Determine the (X, Y) coordinate at the center of the cell enclosing the given text.  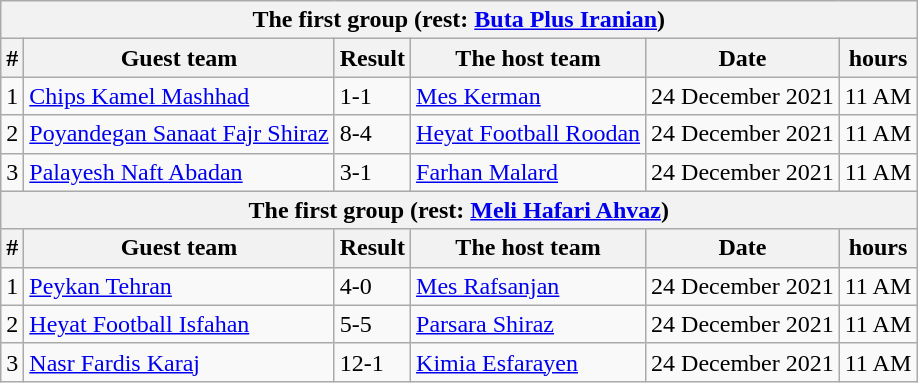
Chips Kamel Mashhad (179, 96)
Palayesh Naft Abadan (179, 172)
Kimia Esfarayen (528, 362)
Peykan Tehran (179, 286)
Mes Rafsanjan (528, 286)
12-1 (372, 362)
Nasr Fardis Karaj (179, 362)
Heyat Football Isfahan (179, 324)
The first group (rest: Meli Hafari Ahvaz) (459, 210)
Poyandegan Sanaat Fajr Shiraz (179, 134)
4-0 (372, 286)
Farhan Malard (528, 172)
Heyat Football Roodan (528, 134)
5-5 (372, 324)
Parsara Shiraz (528, 324)
1-1 (372, 96)
3-1 (372, 172)
The first group (rest: Buta Plus Iranian) (459, 20)
Mes Kerman (528, 96)
8-4 (372, 134)
